Detect which cell encompasses the target text, then output its [x, y] center coordinate. 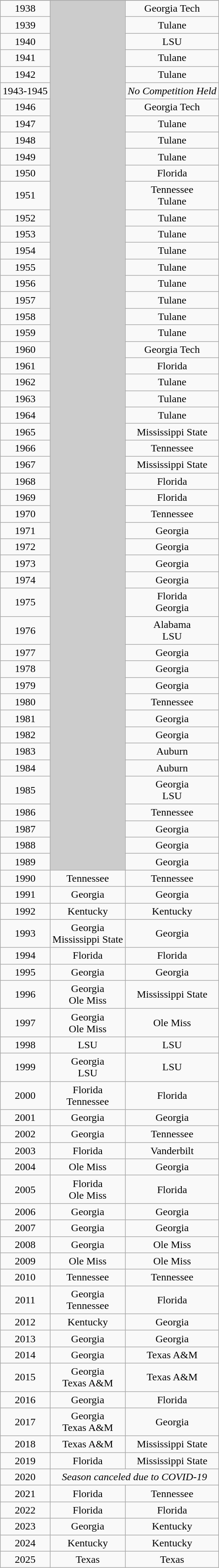
1959 [25, 333]
1960 [25, 349]
No Competition Held [172, 91]
1985 [25, 790]
1997 [25, 1022]
1999 [25, 1067]
FloridaTennessee [88, 1095]
1976 [25, 630]
2003 [25, 1151]
1949 [25, 157]
1979 [25, 685]
2025 [25, 1559]
2020 [25, 1477]
1958 [25, 317]
1987 [25, 829]
1980 [25, 702]
2010 [25, 1277]
1982 [25, 735]
1983 [25, 751]
1994 [25, 956]
1996 [25, 995]
1969 [25, 498]
1967 [25, 464]
1968 [25, 481]
1948 [25, 140]
1943-1945 [25, 91]
2012 [25, 1322]
2002 [25, 1134]
2014 [25, 1355]
1938 [25, 9]
1962 [25, 382]
2001 [25, 1118]
2016 [25, 1400]
1986 [25, 813]
1961 [25, 366]
2018 [25, 1444]
1947 [25, 124]
2006 [25, 1212]
1942 [25, 74]
2023 [25, 1526]
TennesseeTulane [172, 195]
1978 [25, 669]
1998 [25, 1045]
1992 [25, 911]
1993 [25, 933]
GeorgiaTennessee [88, 1300]
1971 [25, 531]
1990 [25, 878]
1970 [25, 514]
2017 [25, 1422]
FloridaGeorgia [172, 602]
2024 [25, 1543]
2000 [25, 1095]
1955 [25, 267]
2021 [25, 1494]
1972 [25, 547]
1952 [25, 218]
1951 [25, 195]
FloridaOle Miss [88, 1189]
1965 [25, 432]
1966 [25, 448]
GeorgiaMississippi State [88, 933]
1974 [25, 580]
1984 [25, 768]
Season canceled due to COVID-19 [135, 1477]
1953 [25, 234]
2007 [25, 1228]
1989 [25, 862]
1991 [25, 895]
1956 [25, 284]
2019 [25, 1461]
1977 [25, 653]
1981 [25, 718]
2008 [25, 1245]
Vanderbilt [172, 1151]
2005 [25, 1189]
1940 [25, 42]
1946 [25, 107]
1954 [25, 251]
2011 [25, 1300]
1950 [25, 173]
2015 [25, 1377]
2013 [25, 1338]
1988 [25, 845]
AlabamaLSU [172, 630]
2004 [25, 1167]
1975 [25, 602]
1939 [25, 25]
2009 [25, 1261]
1941 [25, 58]
1957 [25, 300]
1995 [25, 972]
1964 [25, 415]
1963 [25, 399]
1973 [25, 563]
2022 [25, 1510]
